Output the (x, y) coordinate of the center of the cell containing the given text.  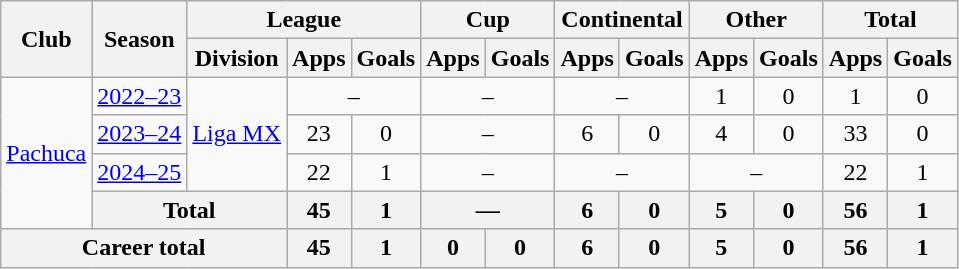
Club (46, 39)
Career total (144, 248)
Continental (622, 20)
4 (721, 134)
Division (237, 58)
33 (855, 134)
2024–25 (140, 172)
— (488, 210)
Cup (488, 20)
Other (756, 20)
23 (319, 134)
Liga MX (237, 134)
League (304, 20)
2023–24 (140, 134)
Season (140, 39)
2022–23 (140, 96)
Pachuca (46, 153)
